Identify which cell holds the provided text, then report its [X, Y] central coordinate. 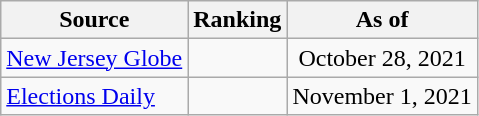
November 1, 2021 [382, 96]
Source [94, 20]
Elections Daily [94, 96]
Ranking [238, 20]
As of [382, 20]
New Jersey Globe [94, 58]
October 28, 2021 [382, 58]
